Return the (x, y) coordinate for the center point of the cell that contains the specified text.  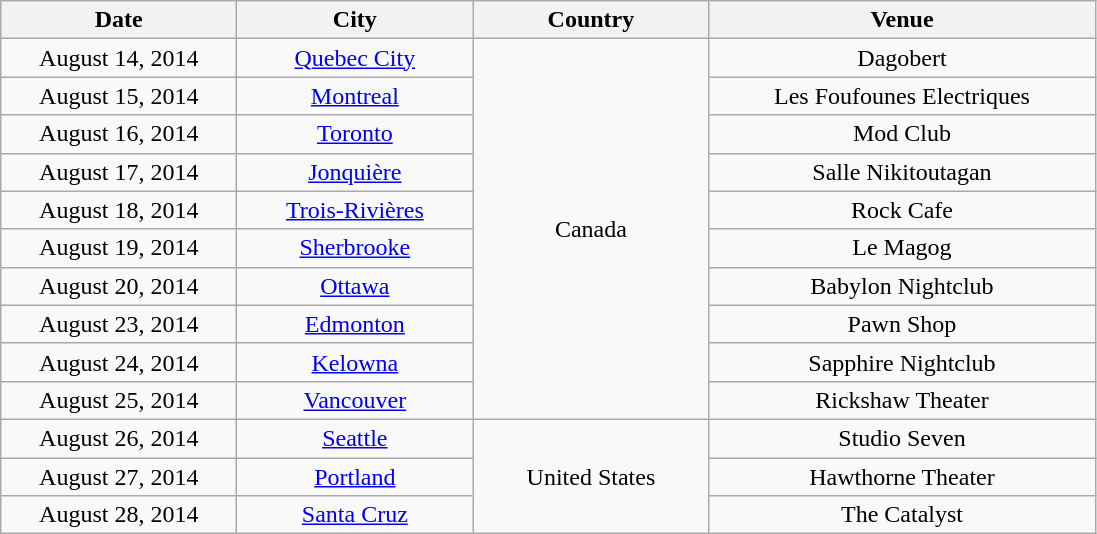
August 27, 2014 (119, 477)
August 14, 2014 (119, 58)
Kelowna (355, 362)
Seattle (355, 438)
Ottawa (355, 286)
Pawn Shop (902, 324)
Le Magog (902, 248)
August 25, 2014 (119, 400)
Quebec City (355, 58)
Date (119, 20)
Rickshaw Theater (902, 400)
Studio Seven (902, 438)
August 16, 2014 (119, 134)
Jonquière (355, 172)
Dagobert (902, 58)
City (355, 20)
Vancouver (355, 400)
August 24, 2014 (119, 362)
Portland (355, 477)
Mod Club (902, 134)
Hawthorne Theater (902, 477)
Venue (902, 20)
Salle Nikitoutagan (902, 172)
Rock Cafe (902, 210)
Country (591, 20)
August 19, 2014 (119, 248)
Toronto (355, 134)
August 18, 2014 (119, 210)
Babylon Nightclub (902, 286)
Edmonton (355, 324)
Trois-Rivières (355, 210)
August 23, 2014 (119, 324)
Montreal (355, 96)
The Catalyst (902, 515)
August 15, 2014 (119, 96)
August 17, 2014 (119, 172)
Santa Cruz (355, 515)
Canada (591, 230)
Les Foufounes Electriques (902, 96)
Sapphire Nightclub (902, 362)
United States (591, 476)
August 20, 2014 (119, 286)
Sherbrooke (355, 248)
August 26, 2014 (119, 438)
August 28, 2014 (119, 515)
